From the cell containing the given text, extract its center point as (X, Y) coordinate. 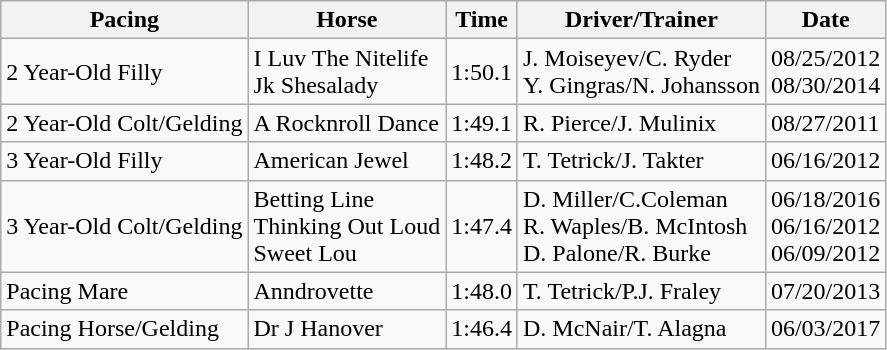
Pacing (124, 20)
J. Moiseyev/C. RyderY. Gingras/N. Johansson (641, 72)
3 Year-Old Filly (124, 161)
Horse (347, 20)
American Jewel (347, 161)
T. Tetrick/P.J. Fraley (641, 291)
1:48.0 (482, 291)
Anndrovette (347, 291)
1:46.4 (482, 329)
2 Year-Old Filly (124, 72)
R. Pierce/J. Mulinix (641, 123)
06/18/201606/16/201206/09/2012 (825, 226)
1:47.4 (482, 226)
A Rocknroll Dance (347, 123)
Date (825, 20)
1:50.1 (482, 72)
08/27/2011 (825, 123)
Dr J Hanover (347, 329)
2 Year-Old Colt/Gelding (124, 123)
Time (482, 20)
D. McNair/T. Alagna (641, 329)
Pacing Mare (124, 291)
Driver/Trainer (641, 20)
3 Year-Old Colt/Gelding (124, 226)
1:48.2 (482, 161)
06/03/2017 (825, 329)
T. Tetrick/J. Takter (641, 161)
D. Miller/C.ColemanR. Waples/B. McIntoshD. Palone/R. Burke (641, 226)
06/16/2012 (825, 161)
I Luv The NitelifeJk Shesalady (347, 72)
1:49.1 (482, 123)
Betting LineThinking Out LoudSweet Lou (347, 226)
08/25/201208/30/2014 (825, 72)
Pacing Horse/Gelding (124, 329)
07/20/2013 (825, 291)
